Scan for the cell matching the given text and deliver its [x, y] coordinate at center. 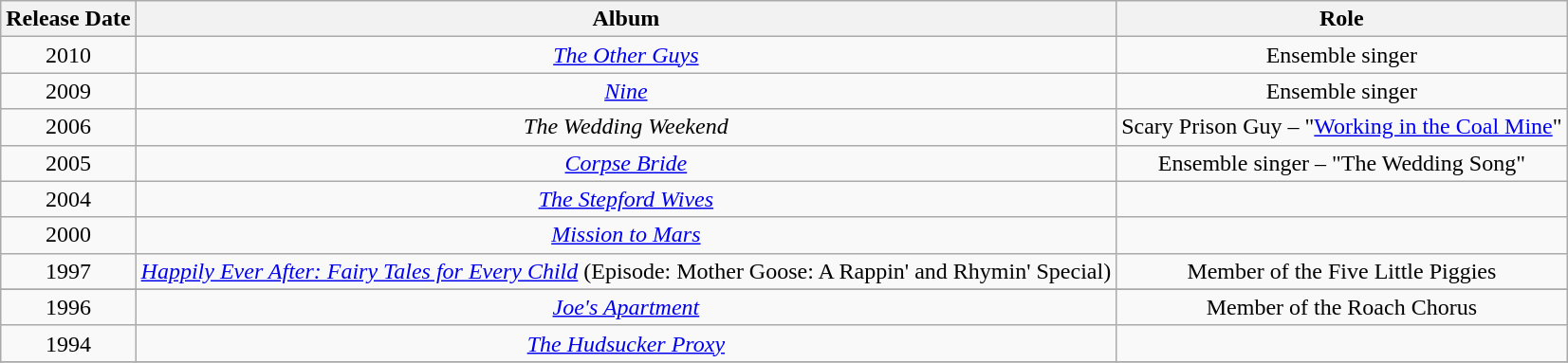
The Hudsucker Proxy [626, 343]
The Stepford Wives [626, 199]
Mission to Mars [626, 235]
2009 [68, 91]
2004 [68, 199]
Ensemble singer – "The Wedding Song" [1341, 163]
2005 [68, 163]
2006 [68, 127]
Member of the Roach Chorus [1341, 307]
The Other Guys [626, 55]
Corpse Bride [626, 163]
The Wedding Weekend [626, 127]
Release Date [68, 19]
Album [626, 19]
1994 [68, 343]
Role [1341, 19]
2010 [68, 55]
Nine [626, 91]
Scary Prison Guy – "Working in the Coal Mine" [1341, 127]
2000 [68, 235]
Member of the Five Little Piggies [1341, 271]
1997 [68, 271]
Happily Ever After: Fairy Tales for Every Child (Episode: Mother Goose: A Rappin' and Rhymin' Special) [626, 271]
Joe's Apartment [626, 307]
1996 [68, 307]
